Find where the given text appears and provide that cell's center as [X, Y] coordinate. 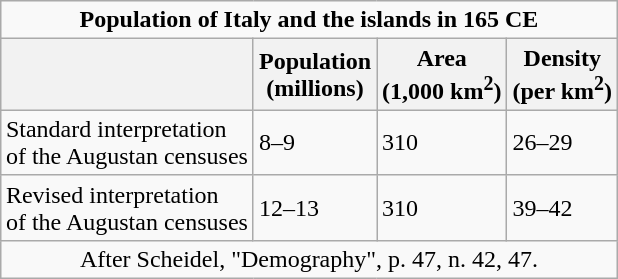
12–13 [314, 208]
8–9 [314, 142]
Population(millions) [314, 75]
Revised interpretationof the Augustan censuses [126, 208]
39–42 [562, 208]
Standard interpretationof the Augustan censuses [126, 142]
Area(1,000 km2) [442, 75]
Population of Italy and the islands in 165 CE [308, 20]
After Scheidel, "Demography", p. 47, n. 42, 47. [308, 259]
Density(per km2) [562, 75]
26–29 [562, 142]
